Determine the [X, Y] coordinate at the center of the cell enclosing the given text.  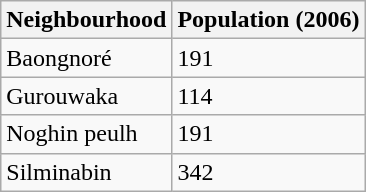
342 [268, 172]
114 [268, 96]
Baongnoré [86, 58]
Noghin peulh [86, 134]
Silminabin [86, 172]
Neighbourhood [86, 20]
Population (2006) [268, 20]
Gurouwaka [86, 96]
